Locate the cell with the specified text and output its [x, y] center coordinate. 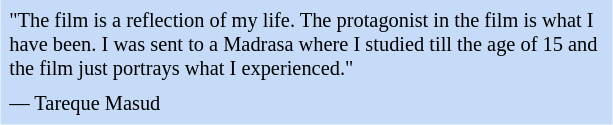
— Tareque Masud [306, 104]
